Provide the (x, y) coordinate of the cell's center where the given text is located.  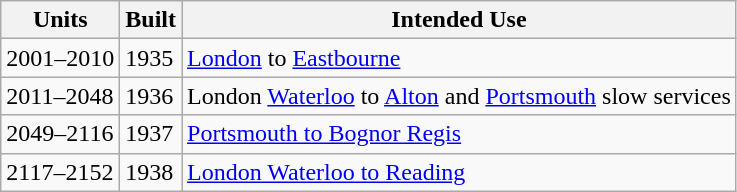
London Waterloo to Reading (460, 172)
1937 (151, 134)
2001–2010 (60, 58)
1938 (151, 172)
London Waterloo to Alton and Portsmouth slow services (460, 96)
Units (60, 20)
2117–2152 (60, 172)
Built (151, 20)
Intended Use (460, 20)
1936 (151, 96)
2049–2116 (60, 134)
London to Eastbourne (460, 58)
1935 (151, 58)
2011–2048 (60, 96)
Portsmouth to Bognor Regis (460, 134)
